Return [X, Y] of the center of cell containing provided text 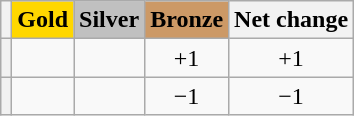
Bronze [187, 20]
Silver [110, 20]
Gold [43, 20]
Net change [292, 20]
